Provide the (x, y) coordinate of the cell's center where the given text is located.  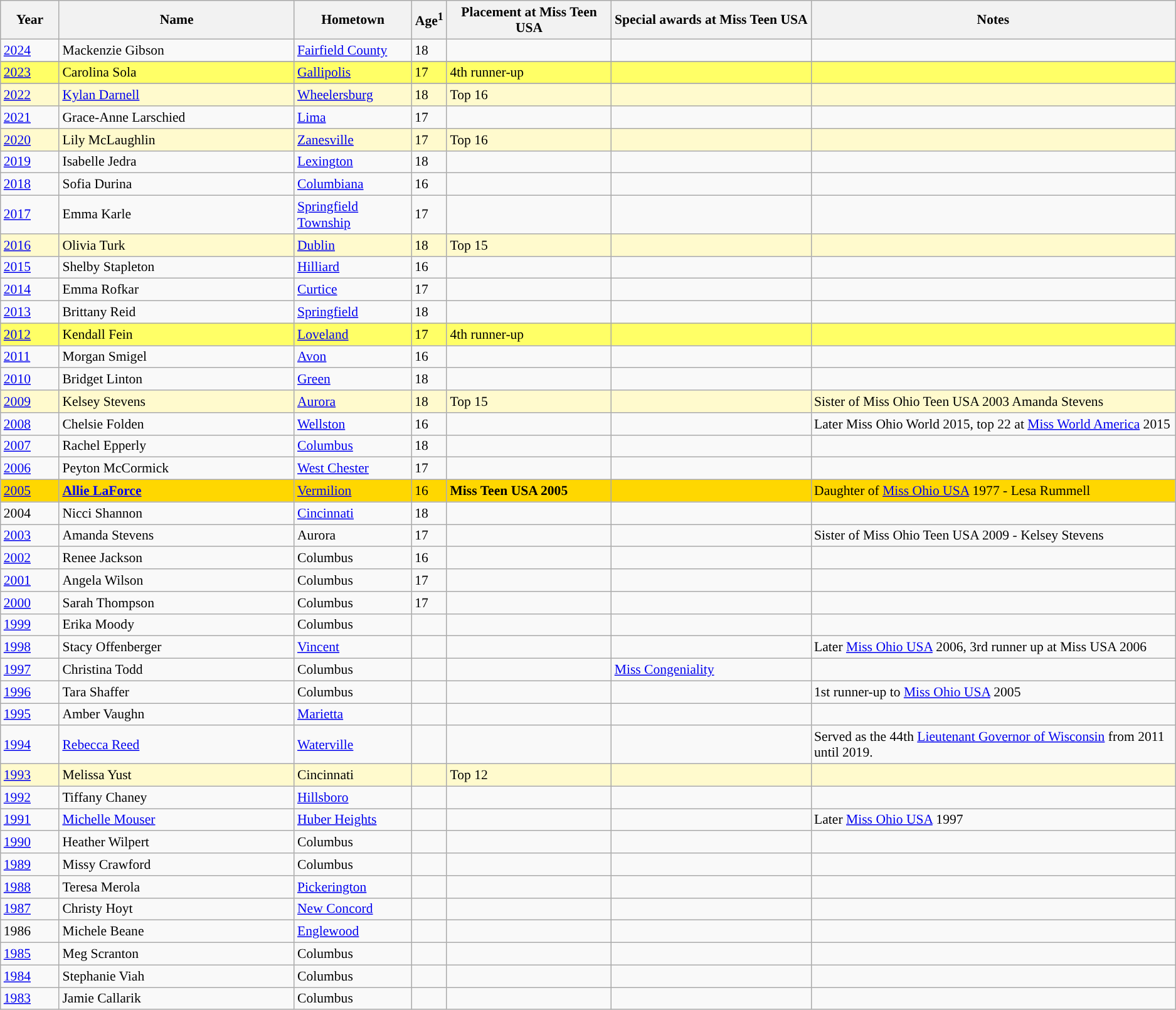
Mackenzie Gibson (177, 50)
Amanda Stevens (177, 536)
2008 (30, 424)
2014 (30, 290)
2016 (30, 245)
Isabelle Jedra (177, 162)
2023 (30, 73)
Tara Shaffer (177, 692)
Notes (993, 20)
2009 (30, 401)
Teresa Merola (177, 887)
Sofia Durina (177, 184)
2022 (30, 95)
Kelsey Stevens (177, 401)
Brittany Reid (177, 312)
Dublin (352, 245)
2001 (30, 580)
1984 (30, 976)
Meg Scranton (177, 954)
Waterville (352, 745)
West Chester (352, 469)
2021 (30, 117)
Christy Hoyt (177, 909)
Kendall Fein (177, 334)
2006 (30, 469)
Springfield (352, 312)
1990 (30, 843)
Christina Todd (177, 670)
1st runner-up to Miss Ohio USA 2005 (993, 692)
1998 (30, 647)
Sarah Thompson (177, 603)
Vincent (352, 647)
Jamie Callarik (177, 999)
Zanesville (352, 140)
Special awards at Miss Teen USA (711, 20)
Heather Wilpert (177, 843)
Springfield Township (352, 215)
Renee Jackson (177, 558)
New Concord (352, 909)
Emma Karle (177, 215)
2015 (30, 267)
Melissa Yust (177, 775)
Erika Moody (177, 625)
Later Miss Ohio USA 2006, 3rd runner up at Miss USA 2006 (993, 647)
2024 (30, 50)
Hillsboro (352, 797)
Loveland (352, 334)
Top 12 (529, 775)
2005 (30, 491)
1991 (30, 820)
Wheelersburg (352, 95)
Year (30, 20)
1989 (30, 864)
Grace-Anne Larschied (177, 117)
Olivia Turk (177, 245)
Wellston (352, 424)
Missy Crawford (177, 864)
2018 (30, 184)
1999 (30, 625)
Nicci Shannon (177, 513)
1997 (30, 670)
Huber Heights (352, 820)
2011 (30, 357)
Fairfield County (352, 50)
2002 (30, 558)
Sister of Miss Ohio Teen USA 2009 - Kelsey Stevens (993, 536)
1987 (30, 909)
Shelby Stapleton (177, 267)
Allie LaForce (177, 491)
2007 (30, 446)
Angela Wilson (177, 580)
Gallipolis (352, 73)
Columbiana (352, 184)
1993 (30, 775)
Curtice (352, 290)
Lily McLaughlin (177, 140)
Carolina Sola (177, 73)
Lexington (352, 162)
Chelsie Folden (177, 424)
Englewood (352, 932)
Tiffany Chaney (177, 797)
Morgan Smigel (177, 357)
1996 (30, 692)
2020 (30, 140)
Rebecca Reed (177, 745)
Stephanie Viah (177, 976)
Later Miss Ohio USA 1997 (993, 820)
Michelle Mouser (177, 820)
2013 (30, 312)
Vermilion (352, 491)
Rachel Epperly (177, 446)
Amber Vaughn (177, 715)
Later Miss Ohio World 2015, top 22 at Miss World America 2015 (993, 424)
Marietta (352, 715)
1985 (30, 954)
Age1 (429, 20)
1994 (30, 745)
1992 (30, 797)
Bridget Linton (177, 380)
2004 (30, 513)
1986 (30, 932)
1988 (30, 887)
Michele Beane (177, 932)
Served as the 44th Lieutenant Governor of Wisconsin from 2011 until 2019. (993, 745)
Pickerington (352, 887)
2000 (30, 603)
2003 (30, 536)
Avon (352, 357)
2017 (30, 215)
1983 (30, 999)
Placement at Miss Teen USA (529, 20)
Name (177, 20)
Peyton McCormick (177, 469)
Lima (352, 117)
Daughter of Miss Ohio USA 1977 - Lesa Rummell (993, 491)
Sister of Miss Ohio Teen USA 2003 Amanda Stevens (993, 401)
Green (352, 380)
Hilliard (352, 267)
Miss Congeniality (711, 670)
2010 (30, 380)
Hometown (352, 20)
Stacy Offenberger (177, 647)
2019 (30, 162)
Kylan Darnell (177, 95)
Miss Teen USA 2005 (529, 491)
2012 (30, 334)
Emma Rofkar (177, 290)
1995 (30, 715)
